From the cell containing the given text, extract its center point as [x, y] coordinate. 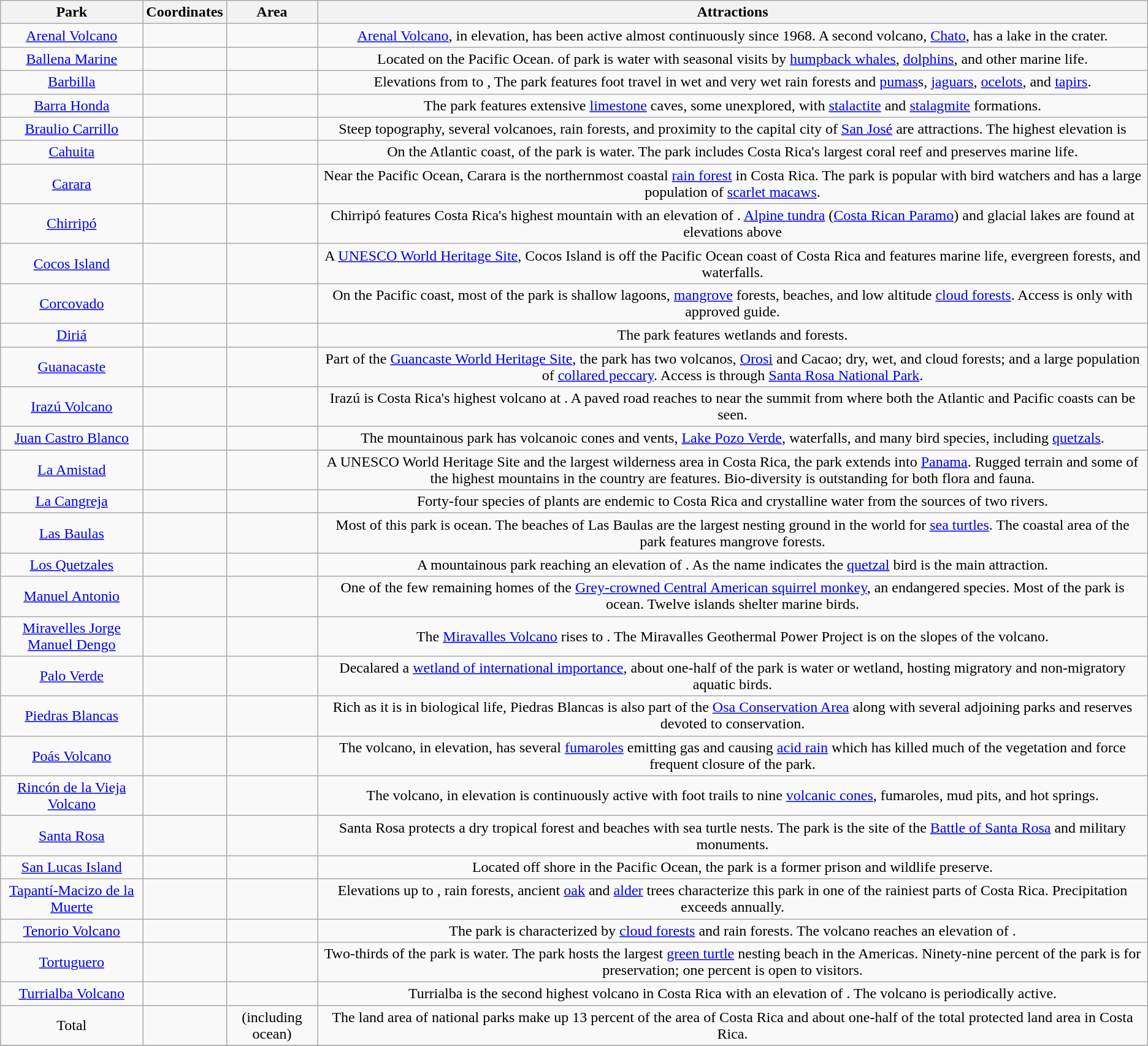
Arenal Volcano, in elevation, has been active almost continuously since 1968. A second volcano, Chato, has a lake in the crater. [733, 36]
The park is characterized by cloud forests and rain forests. The volcano reaches an elevation of . [733, 930]
The volcano, in elevation is continuously active with foot trails to nine volcanic cones, fumaroles, mud pits, and hot springs. [733, 796]
Poás Volcano [72, 755]
Las Baulas [72, 533]
Located on the Pacific Ocean. of park is water with seasonal visits by humpback whales, dolphins, and other marine life. [733, 59]
Tenorio Volcano [72, 930]
Forty-four species of plants are endemic to Costa Rica and crystalline water from the sources of two rivers. [733, 502]
La Amistad [72, 470]
Chirripó [72, 223]
Turrialba Volcano [72, 994]
The park features wetlands and forests. [733, 335]
Total [72, 1025]
Guanacaste [72, 367]
Irazú is Costa Rica's highest volcano at . A paved road reaches to near the summit from where both the Atlantic and Pacific coasts can be seen. [733, 407]
Cocos Island [72, 264]
Located off shore in the Pacific Ocean, the park is a former prison and wildlife preserve. [733, 867]
Rincón de la Vieja Volcano [72, 796]
A mountainous park reaching an elevation of . As the name indicates the quetzal bird is the main attraction. [733, 565]
Barra Honda [72, 105]
Area [272, 12]
The Miravalles Volcano rises to . The Miravalles Geothermal Power Project is on the slopes of the volcano. [733, 636]
Corcovado [72, 303]
Palo Verde [72, 676]
Santa Rosa [72, 835]
Attractions [733, 12]
Coordinates [185, 12]
Ballena Marine [72, 59]
Manuel Antonio [72, 596]
A UNESCO World Heritage Site, Cocos Island is off the Pacific Ocean coast of Costa Rica and features marine life, evergreen forests, and waterfalls. [733, 264]
Miravelles Jorge Manuel Dengo [72, 636]
Diriá [72, 335]
La Cangreja [72, 502]
Arenal Volcano [72, 36]
Cahuita [72, 152]
Decalared a wetland of international importance, about one-half of the park is water or wetland, hosting migratory and non-migratory aquatic birds. [733, 676]
(including ocean) [272, 1025]
The park features extensive limestone caves, some unexplored, with stalactite and stalagmite formations. [733, 105]
San Lucas Island [72, 867]
Barbilla [72, 82]
Steep topography, several volcanoes, rain forests, and proximity to the capital city of San José are attractions. The highest elevation is [733, 129]
Tortuguero [72, 963]
Braulio Carrillo [72, 129]
Turrialba is the second highest volcano in Costa Rica with an elevation of . The volcano is periodically active. [733, 994]
Santa Rosa protects a dry tropical forest and beaches with sea turtle nests. The park is the site of the Battle of Santa Rosa and military monuments. [733, 835]
Juan Castro Blanco [72, 438]
Carara [72, 184]
Los Quetzales [72, 565]
Irazú Volcano [72, 407]
On the Atlantic coast, of the park is water. The park includes Costa Rica's largest coral reef and preserves marine life. [733, 152]
Park [72, 12]
The mountainous park has volcanoic cones and vents, Lake Pozo Verde, waterfalls, and many bird species, including quetzals. [733, 438]
Piedras Blancas [72, 716]
The land area of national parks make up 13 percent of the area of Costa Rica and about one-half of the total protected land area in Costa Rica. [733, 1025]
Elevations from to , The park features foot travel in wet and very wet rain forests and pumass, jaguars, ocelots, and tapirs. [733, 82]
Tapantí-Macizo de la Muerte [72, 899]
